Return the [X, Y] coordinate for the center point of the cell that contains the specified text.  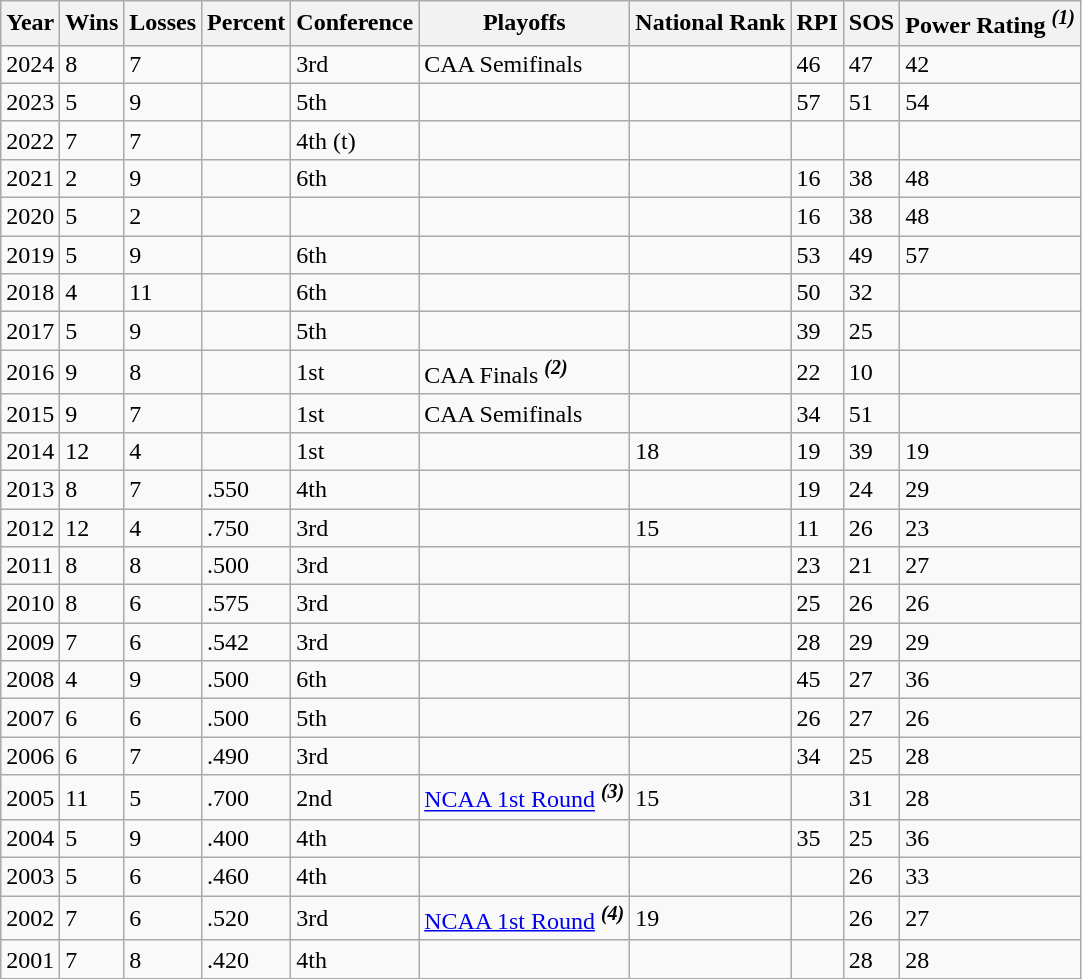
2014 [30, 451]
.490 [246, 756]
2012 [30, 528]
Playoffs [524, 24]
.750 [246, 528]
2015 [30, 413]
2022 [30, 140]
4th (t) [355, 140]
.542 [246, 642]
2013 [30, 489]
2001 [30, 959]
47 [871, 64]
46 [817, 64]
Losses [163, 24]
24 [871, 489]
2004 [30, 839]
2017 [30, 331]
Year [30, 24]
.700 [246, 798]
2021 [30, 178]
2018 [30, 293]
.420 [246, 959]
2008 [30, 680]
22 [817, 372]
NCAA 1st Round (3) [524, 798]
2005 [30, 798]
RPI [817, 24]
Power Rating (1) [990, 24]
National Rank [710, 24]
.460 [246, 877]
.550 [246, 489]
2009 [30, 642]
Percent [246, 24]
NCAA 1st Round (4) [524, 918]
2019 [30, 255]
2007 [30, 718]
SOS [871, 24]
42 [990, 64]
54 [990, 102]
2010 [30, 604]
31 [871, 798]
2002 [30, 918]
18 [710, 451]
32 [871, 293]
49 [871, 255]
2011 [30, 566]
53 [817, 255]
.575 [246, 604]
Wins [92, 24]
45 [817, 680]
35 [817, 839]
Conference [355, 24]
10 [871, 372]
50 [817, 293]
2nd [355, 798]
2016 [30, 372]
21 [871, 566]
2023 [30, 102]
2024 [30, 64]
33 [990, 877]
2020 [30, 217]
CAA Finals (2) [524, 372]
.520 [246, 918]
2003 [30, 877]
2006 [30, 756]
.400 [246, 839]
